Return the [x, y] coordinate for the center point of the cell that contains the specified text.  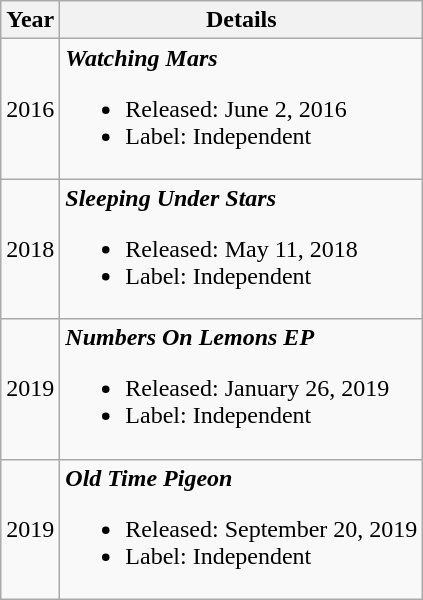
Numbers On Lemons EPReleased: January 26, 2019Label: Independent [242, 389]
Watching MarsReleased: June 2, 2016Label: Independent [242, 109]
2016 [30, 109]
Old Time PigeonReleased: September 20, 2019Label: Independent [242, 529]
Sleeping Under StarsReleased: May 11, 2018Label: Independent [242, 249]
Details [242, 20]
Year [30, 20]
2018 [30, 249]
